Output the (x, y) coordinate of the center of the cell containing the given text.  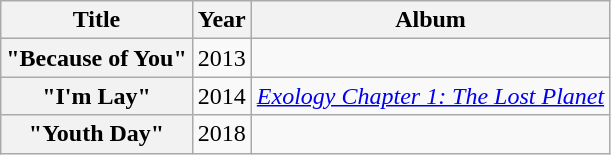
Album (430, 20)
Exology Chapter 1: The Lost Planet (430, 96)
"Youth Day" (96, 134)
"Because of You" (96, 58)
Title (96, 20)
2018 (222, 134)
"I'm Lay" (96, 96)
2014 (222, 96)
Year (222, 20)
2013 (222, 58)
